Return [X, Y] of the center of cell containing provided text 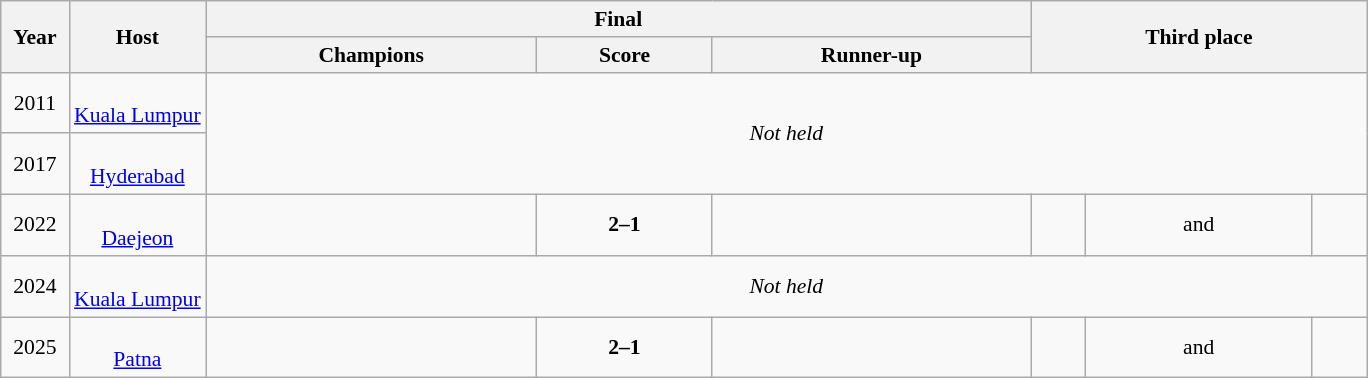
Daejeon [138, 226]
2011 [35, 102]
Patna [138, 348]
2024 [35, 286]
2025 [35, 348]
Final [618, 19]
Third place [1199, 36]
Runner-up [872, 55]
Score [624, 55]
Hyderabad [138, 164]
Year [35, 36]
2022 [35, 226]
2017 [35, 164]
Champions [372, 55]
Host [138, 36]
